Capture the cell that displays the provided text and extract its [X, Y] central coordinate. 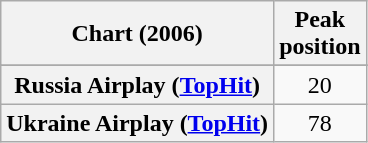
Ukraine Airplay (TopHit) [138, 123]
Chart (2006) [138, 34]
Russia Airplay (TopHit) [138, 85]
78 [320, 123]
20 [320, 85]
Peakposition [320, 34]
